Locate the cell with the specified text and output its (X, Y) center coordinate. 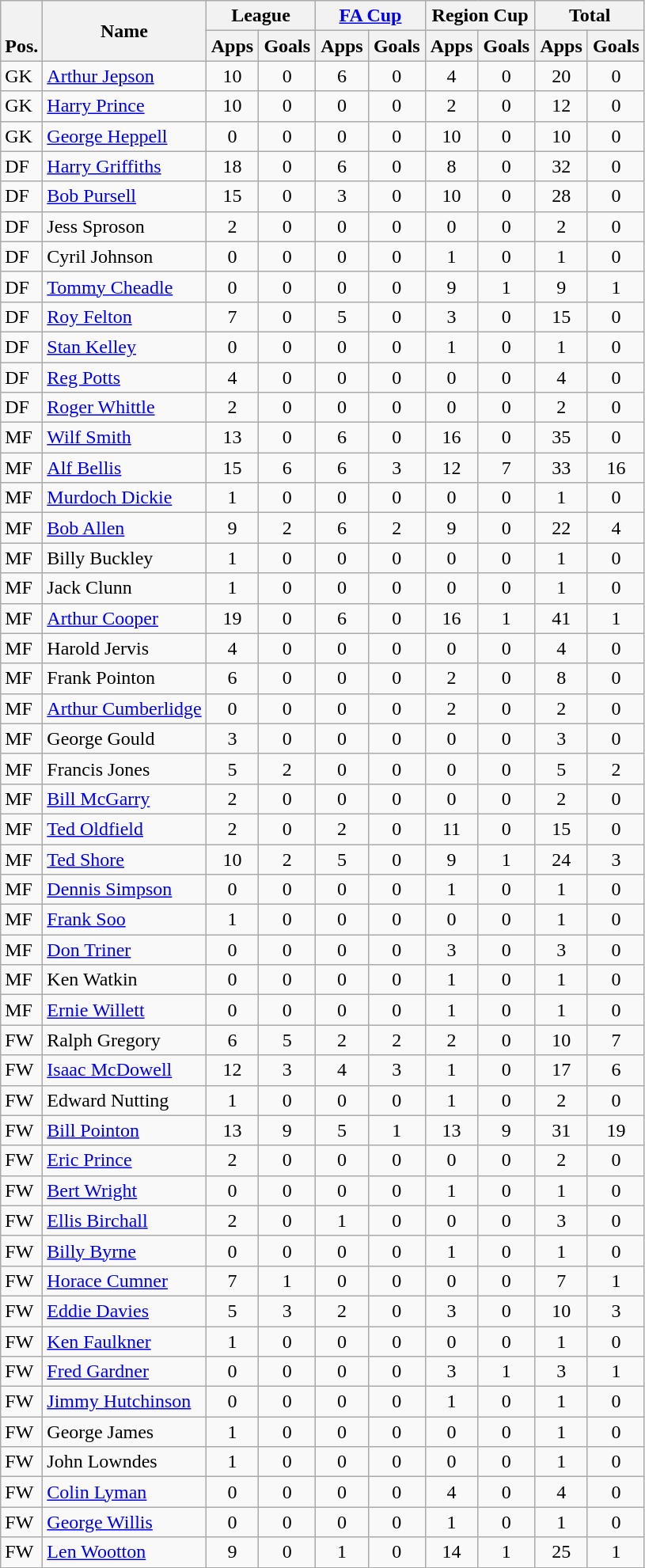
Bob Allen (124, 528)
Harry Griffiths (124, 166)
Stan Kelley (124, 347)
32 (562, 166)
20 (562, 76)
Roger Whittle (124, 408)
George James (124, 1432)
Tommy Cheadle (124, 287)
Wilf Smith (124, 438)
Eric Prince (124, 1160)
Bill McGarry (124, 799)
Harold Jervis (124, 648)
FA Cup (370, 16)
14 (451, 1552)
Ken Watkin (124, 980)
Ted Oldfield (124, 829)
35 (562, 438)
Arthur Jepson (124, 76)
25 (562, 1552)
28 (562, 196)
Bill Pointon (124, 1130)
Fred Gardner (124, 1372)
33 (562, 468)
31 (562, 1130)
Ellis Birchall (124, 1221)
Name (124, 31)
41 (562, 618)
Jack Clunn (124, 588)
Ralph Gregory (124, 1040)
Ernie Willett (124, 1010)
Alf Bellis (124, 468)
Jess Sproson (124, 226)
Reg Potts (124, 378)
Region Cup (480, 16)
18 (233, 166)
Total (590, 16)
John Lowndes (124, 1462)
Murdoch Dickie (124, 498)
Isaac McDowell (124, 1070)
League (261, 16)
22 (562, 528)
Horace Cumner (124, 1281)
George Gould (124, 738)
Roy Felton (124, 317)
Dennis Simpson (124, 890)
Frank Pointon (124, 678)
Don Triner (124, 950)
Harry Prince (124, 106)
George Heppell (124, 136)
24 (562, 859)
Colin Lyman (124, 1492)
Ted Shore (124, 859)
Arthur Cumberlidge (124, 708)
Cyril Johnson (124, 256)
11 (451, 829)
17 (562, 1070)
Pos. (22, 31)
Billy Byrne (124, 1251)
Billy Buckley (124, 558)
Arthur Cooper (124, 618)
Bob Pursell (124, 196)
Bert Wright (124, 1190)
Eddie Davies (124, 1311)
Len Wootton (124, 1552)
Francis Jones (124, 769)
Jimmy Hutchinson (124, 1402)
Ken Faulkner (124, 1342)
Edward Nutting (124, 1100)
Frank Soo (124, 920)
George Willis (124, 1522)
